Output the (X, Y) coordinate of the center of the cell containing the given text.  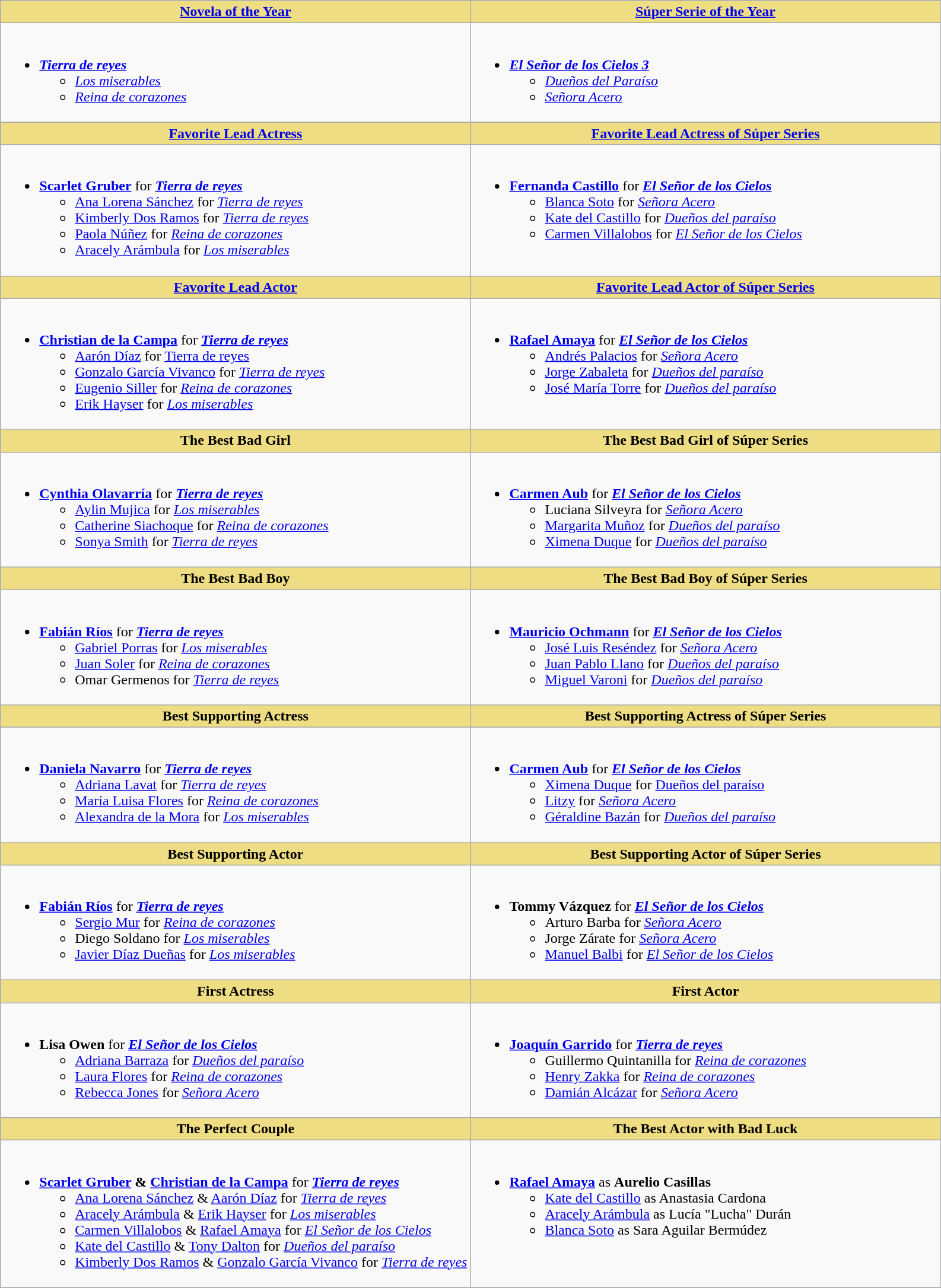
Lisa Owen for El Señor de los CielosAdriana Barraza for Dueños del paraísoLaura Flores for Reina de corazonesRebecca Jones for Señora Acero (236, 1060)
The Best Bad Girl (236, 441)
Favorite Lead Actor (236, 287)
First Actress (236, 991)
Fabián Ríos for Tierra de reyesGabriel Porras for Los miserablesJuan Soler for Reina de corazonesOmar Germenos for Tierra de reyes (236, 647)
El Señor de los Cielos 3Dueños del ParaísoSeñora Acero (705, 72)
Best Supporting Actress of Súper Series (705, 716)
First Actor (705, 991)
The Best Bad Boy of Súper Series (705, 578)
Favorite Lead Actor of Súper Series (705, 287)
Joaquín Garrido for Tierra de reyesGuillermo Quintanilla for Reina de corazonesHenry Zakka for Reina de corazonesDamián Alcázar for Señora Acero (705, 1060)
Best Supporting Actress (236, 716)
Daniela Navarro for Tierra de reyesAdriana Lavat for Tierra de reyesMaría Luisa Flores for Reina de corazonesAlexandra de la Mora for Los miserables (236, 785)
Rafael Amaya for El Señor de los CielosAndrés Palacios for Señora AceroJorge Zabaleta for Dueños del paraísoJosé María Torre for Dueños del paraíso (705, 364)
Carmen Aub for El Señor de los CielosLuciana Silveyra for Señora AceroMargarita Muñoz for Dueños del paraísoXimena Duque for Dueños del paraíso (705, 509)
Súper Serie of the Year (705, 12)
Tommy Vázquez for El Señor de los CielosArturo Barba for Señora AceroJorge Zárate for Señora AceroManuel Balbi for El Señor de los Cielos (705, 923)
The Best Bad Girl of Súper Series (705, 441)
Novela of the Year (236, 12)
Cynthia Olavarría for Tierra de reyesAylin Mujica for Los miserablesCatherine Siachoque for Reina de corazonesSonya Smith for Tierra de reyes (236, 509)
Fabián Ríos for Tierra de reyesSergio Mur for Reina de corazonesDiego Soldano for Los miserablesJavier Díaz Dueñas for Los miserables (236, 923)
Best Supporting Actor of Súper Series (705, 853)
The Best Actor with Bad Luck (705, 1129)
Carmen Aub for El Señor de los CielosXimena Duque for Dueños del paraísoLitzy for Señora AceroGéraldine Bazán for Dueños del paraíso (705, 785)
The Best Bad Boy (236, 578)
Favorite Lead Actress of Súper Series (705, 133)
The Perfect Couple (236, 1129)
Rafael Amaya as Aurelio CasillasKate del Castillo as Anastasia CardonaAracely Arámbula as Lucía "Lucha" DuránBlanca Soto as Sara Aguilar Bermúdez (705, 1214)
Best Supporting Actor (236, 853)
Tierra de reyesLos miserablesReina de corazones (236, 72)
Favorite Lead Actress (236, 133)
